Output the (x, y) coordinate of the center of the cell containing the given text.  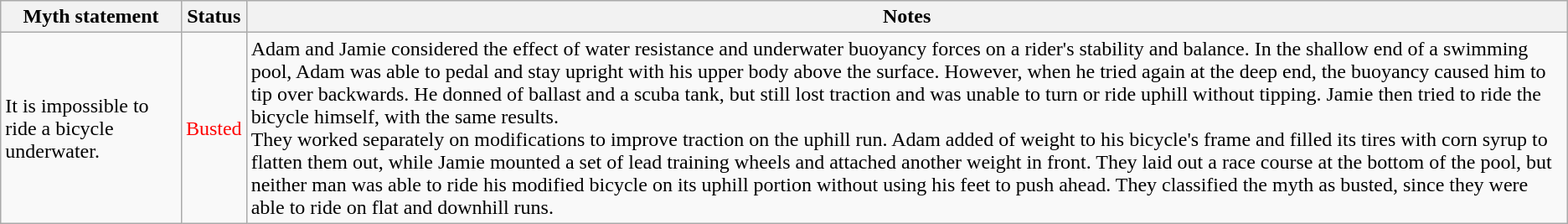
Notes (906, 17)
Busted (214, 128)
Status (214, 17)
It is impossible to ride a bicycle underwater. (91, 128)
Myth statement (91, 17)
